Pinpoint the cell where the given text exists, returning its [x, y] midpoint coordinate. 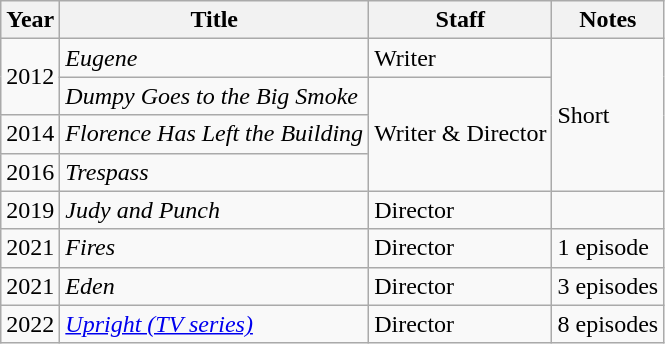
3 episodes [608, 286]
Year [30, 20]
Short [608, 115]
Notes [608, 20]
Upright (TV series) [214, 324]
Florence Has Left the Building [214, 134]
Eden [214, 286]
Title [214, 20]
Eugene [214, 58]
Staff [460, 20]
8 episodes [608, 324]
2014 [30, 134]
1 episode [608, 248]
Trespass [214, 172]
Dumpy Goes to the Big Smoke [214, 96]
Fires [214, 248]
Writer [460, 58]
2019 [30, 210]
Judy and Punch [214, 210]
2022 [30, 324]
2016 [30, 172]
2012 [30, 77]
Writer & Director [460, 134]
